Identify which cell holds the provided text, then report its (X, Y) central coordinate. 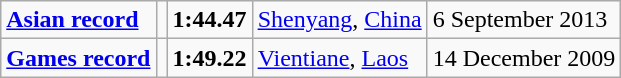
Vientiane, Laos (340, 58)
14 December 2009 (524, 58)
Asian record (78, 20)
Games record (78, 58)
Shenyang, China (340, 20)
1:49.22 (210, 58)
1:44.47 (210, 20)
6 September 2013 (524, 20)
